Capture the cell that displays the provided text and extract its (X, Y) central coordinate. 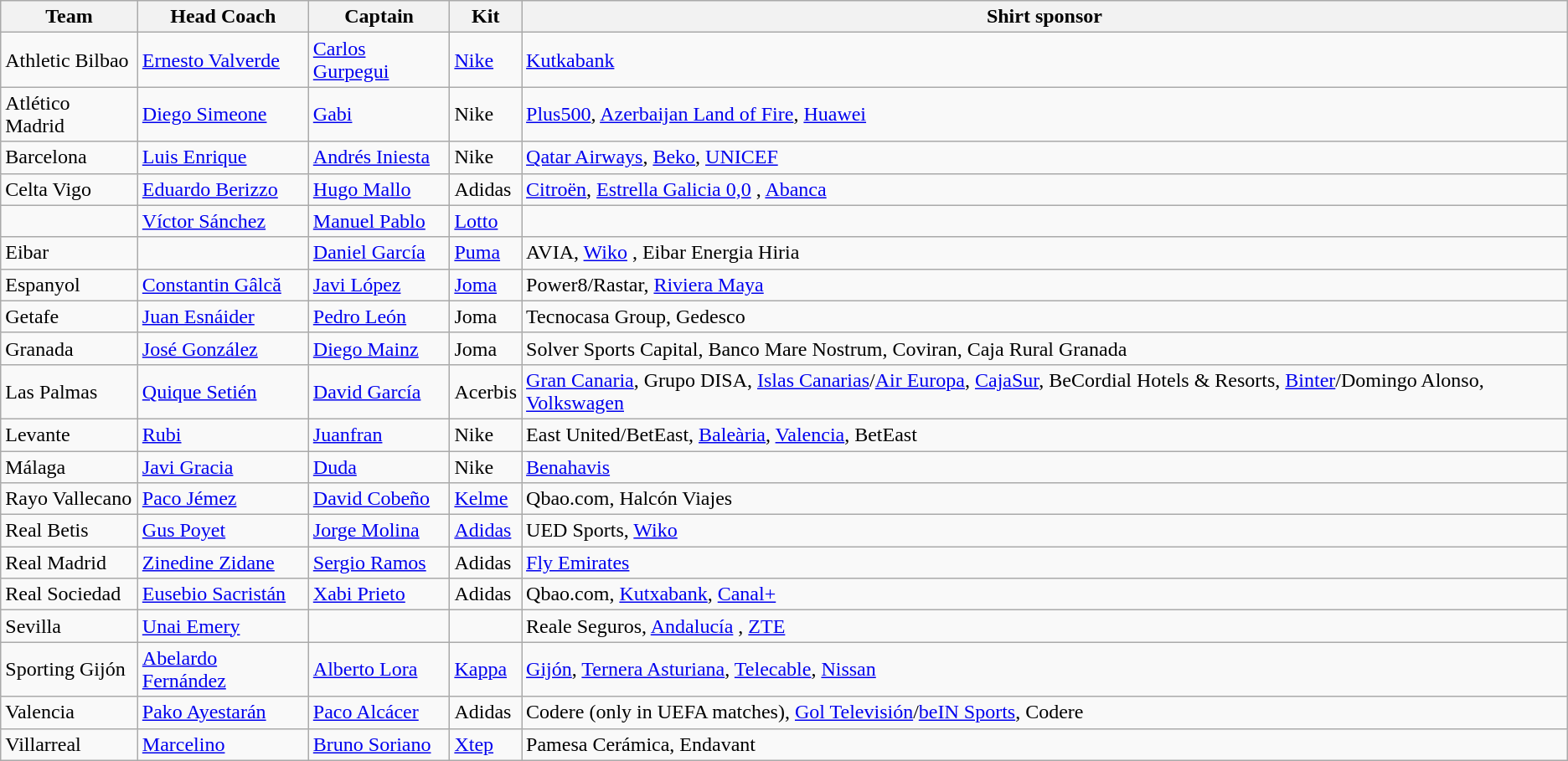
Puma (486, 253)
Víctor Sánchez (223, 221)
Captain (379, 17)
Ernesto Valverde (223, 60)
Qbao.com, Halcón Viajes (1045, 499)
Tecnocasa Group, Gedesco (1045, 316)
Real Madrid (70, 563)
Jorge Molina (379, 531)
Xtep (486, 744)
Pamesa Cerámica, Endavant (1045, 744)
Codere (only in UEFA matches), Gol Televisión/beIN Sports, Codere (1045, 712)
AVIA, Wiko , Eibar Energia Hiria (1045, 253)
Pedro León (379, 316)
Xabi Prieto (379, 594)
Sevilla (70, 626)
Gabi (379, 114)
Team (70, 17)
Getafe (70, 316)
Juanfran (379, 434)
Bruno Soriano (379, 744)
Javi López (379, 285)
Abelardo Fernández (223, 670)
Reale Seguros, Andalucía , ZTE (1045, 626)
Rubi (223, 434)
Valencia (70, 712)
UED Sports, Wiko (1045, 531)
Unai Emery (223, 626)
Kelme (486, 499)
Rayo Vallecano (70, 499)
Sporting Gijón (70, 670)
Paco Alcácer (379, 712)
Benahavis (1045, 466)
Quique Setién (223, 392)
Villarreal (70, 744)
Athletic Bilbao (70, 60)
Javi Gracia (223, 466)
Zinedine Zidane (223, 563)
Acerbis (486, 392)
Kutkabank (1045, 60)
Real Sociedad (70, 594)
Eduardo Berizzo (223, 189)
Málaga (70, 466)
Atlético Madrid (70, 114)
Hugo Mallo (379, 189)
Real Betis (70, 531)
Gus Poyet (223, 531)
Espanyol (70, 285)
Qbao.com, Kutxabank, Canal+ (1045, 594)
Alberto Lora (379, 670)
Duda (379, 466)
Las Palmas (70, 392)
Granada (70, 348)
Marcelino (223, 744)
David Cobeño (379, 499)
Paco Jémez (223, 499)
Head Coach (223, 17)
Power8/Rastar, Riviera Maya (1045, 285)
Plus500, Azerbaijan Land of Fire, Huawei (1045, 114)
East United/BetEast, Baleària, Valencia, BetEast (1045, 434)
Daniel García (379, 253)
Diego Mainz (379, 348)
Sergio Ramos (379, 563)
Kit (486, 17)
David García (379, 392)
Eibar (70, 253)
Juan Esnáider (223, 316)
Fly Emirates (1045, 563)
Kappa (486, 670)
Manuel Pablo (379, 221)
Luis Enrique (223, 157)
Shirt sponsor (1045, 17)
Diego Simeone (223, 114)
Andrés Iniesta (379, 157)
Barcelona (70, 157)
Eusebio Sacristán (223, 594)
José González (223, 348)
Gijón, Ternera Asturiana, Telecable, Nissan (1045, 670)
Carlos Gurpegui (379, 60)
Citroën, Estrella Galicia 0,0 , Abanca (1045, 189)
Gran Canaria, Grupo DISA, Islas Canarias/Air Europa, CajaSur, BeCordial Hotels & Resorts, Binter/Domingo Alonso, Volkswagen (1045, 392)
Pako Ayestarán (223, 712)
Constantin Gâlcă (223, 285)
Levante (70, 434)
Qatar Airways, Beko, UNICEF (1045, 157)
Celta Vigo (70, 189)
Solver Sports Capital, Banco Mare Nostrum, Coviran, Caja Rural Granada (1045, 348)
Lotto (486, 221)
